Extract the [x, y] coordinate from the center of the cell holding the provided text.  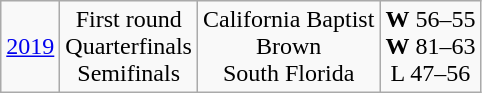
First round Quarterfinals Semifinals [129, 47]
W 56–55 W 81–63 L 47–56 [430, 47]
2019 [30, 47]
California Baptist Brown South Florida [288, 47]
